Output the [X, Y] coordinate of the center of the cell containing the given text.  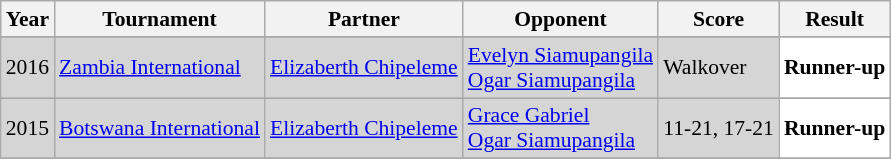
11-21, 17-21 [718, 128]
Year [28, 19]
Partner [364, 19]
Botswana International [160, 128]
Tournament [160, 19]
Evelyn Siamupangila Ogar Siamupangila [560, 68]
Walkover [718, 68]
Grace Gabriel Ogar Siamupangila [560, 128]
2016 [28, 68]
Result [834, 19]
Opponent [560, 19]
2015 [28, 128]
Score [718, 19]
Zambia International [160, 68]
